Search for the cell housing the specified text and yield its (x, y) center coordinate. 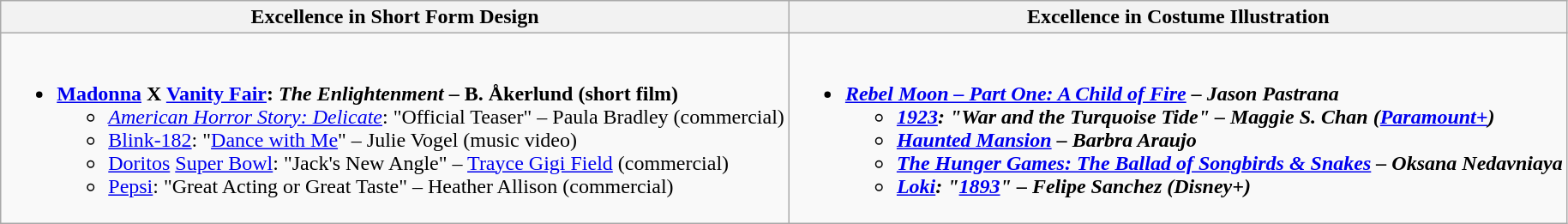
Excellence in Short Form Design (395, 17)
Excellence in Costume Illustration (1178, 17)
